Determine the [x, y] coordinate at the center of the cell enclosing the given text.  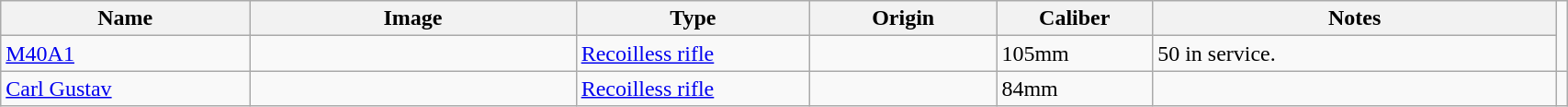
Name [125, 18]
Caliber [1075, 18]
Type [693, 18]
Image [413, 18]
84mm [1075, 89]
Notes [1355, 18]
Origin [902, 18]
Carl Gustav [125, 89]
50 in service. [1355, 53]
M40A1 [125, 53]
105mm [1075, 53]
